Return (X, Y) of the center of cell containing provided text 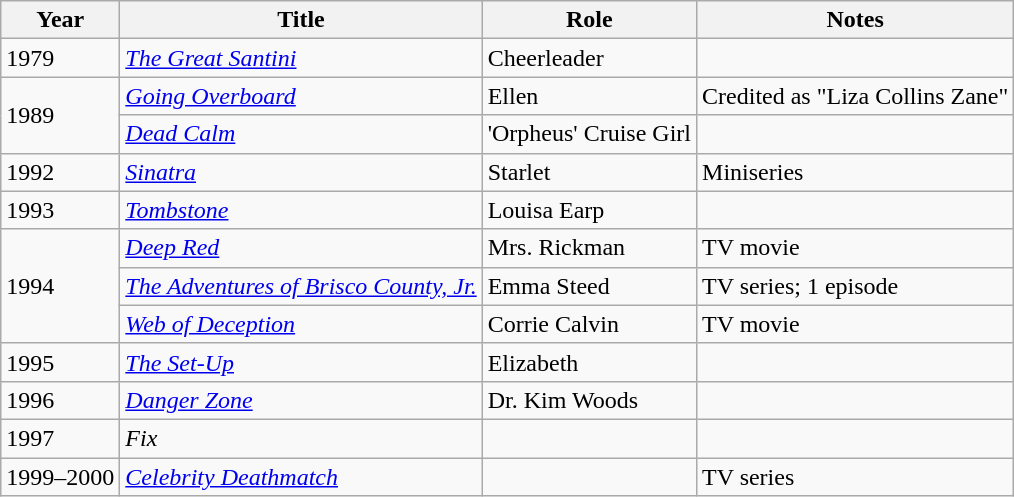
Corrie Calvin (589, 324)
Web of Deception (301, 324)
'Orpheus' Cruise Girl (589, 134)
Sinatra (301, 172)
Cheerleader (589, 58)
1999–2000 (60, 477)
Mrs. Rickman (589, 248)
1979 (60, 58)
Louisa Earp (589, 210)
Emma Steed (589, 286)
Notes (856, 20)
Celebrity Deathmatch (301, 477)
1992 (60, 172)
Credited as "Liza Collins Zane" (856, 96)
Danger Zone (301, 400)
Dr. Kim Woods (589, 400)
Going Overboard (301, 96)
Starlet (589, 172)
TV series (856, 477)
TV series; 1 episode (856, 286)
Fix (301, 438)
1994 (60, 286)
Deep Red (301, 248)
The Set-Up (301, 362)
Ellen (589, 96)
Title (301, 20)
Dead Calm (301, 134)
Year (60, 20)
Role (589, 20)
Miniseries (856, 172)
The Adventures of Brisco County, Jr. (301, 286)
1989 (60, 115)
The Great Santini (301, 58)
1996 (60, 400)
Elizabeth (589, 362)
Tombstone (301, 210)
1993 (60, 210)
1995 (60, 362)
1997 (60, 438)
